From the cell containing the given text, extract its center point as [x, y] coordinate. 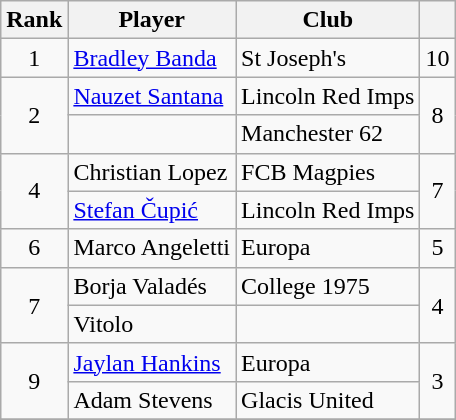
Player [152, 20]
FCB Magpies [328, 172]
Vitolo [152, 324]
6 [34, 248]
1 [34, 58]
Stefan Čupić [152, 210]
Glacis United [328, 400]
Marco Angeletti [152, 248]
Rank [34, 20]
Bradley Banda [152, 58]
St Joseph's [328, 58]
Adam Stevens [152, 400]
Christian Lopez [152, 172]
Jaylan Hankins [152, 362]
Manchester 62 [328, 134]
8 [438, 115]
10 [438, 58]
3 [438, 381]
9 [34, 381]
Nauzet Santana [152, 96]
2 [34, 115]
College 1975 [328, 286]
5 [438, 248]
Borja Valadés [152, 286]
Club [328, 20]
